Find where the given text appears and provide that cell's center as [X, Y] coordinate. 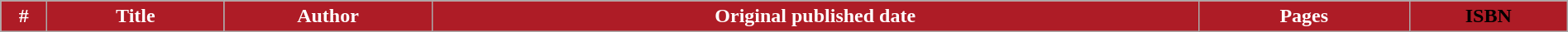
Title [136, 16]
# [24, 16]
Author [327, 16]
ISBN [1489, 16]
Original published date [815, 16]
Pages [1303, 16]
